Detect which cell encompasses the target text, then output its [X, Y] center coordinate. 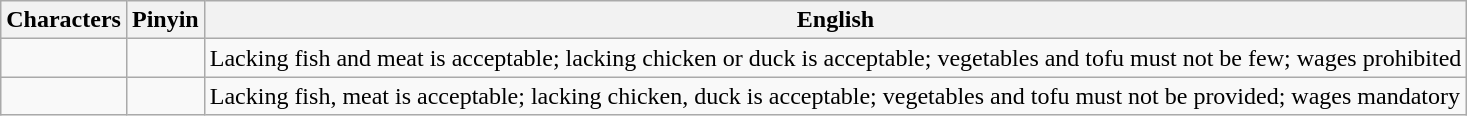
Lacking fish and meat is acceptable; lacking chicken or duck is acceptable; vegetables and tofu must not be few; wages prohibited [836, 58]
Lacking fish, meat is acceptable; lacking chicken, duck is acceptable; vegetables and tofu must not be provided; wages mandatory [836, 96]
English [836, 20]
Characters [64, 20]
Pinyin [165, 20]
